Pinpoint the cell where the given text exists, returning its [X, Y] midpoint coordinate. 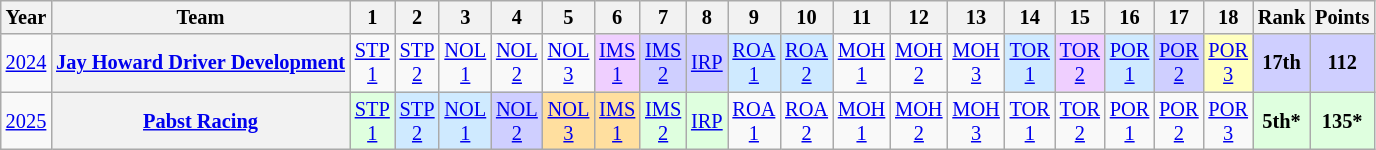
112 [1342, 63]
16 [1130, 17]
Points [1342, 17]
6 [617, 17]
18 [1228, 17]
4 [517, 17]
15 [1080, 17]
Jay Howard Driver Development [200, 63]
9 [754, 17]
10 [806, 17]
2 [418, 17]
5th* [1282, 121]
Pabst Racing [200, 121]
1 [372, 17]
12 [918, 17]
3 [465, 17]
2025 [26, 121]
5 [569, 17]
8 [706, 17]
135* [1342, 121]
2024 [26, 63]
17 [1178, 17]
14 [1030, 17]
13 [976, 17]
Year [26, 17]
Rank [1282, 17]
Team [200, 17]
17th [1282, 63]
7 [663, 17]
11 [862, 17]
